Capture the cell that displays the provided text and extract its (X, Y) central coordinate. 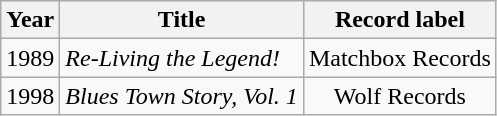
Blues Town Story, Vol. 1 (182, 96)
Year (30, 20)
Title (182, 20)
Matchbox Records (400, 58)
Re-Living the Legend! (182, 58)
Wolf Records (400, 96)
1989 (30, 58)
Record label (400, 20)
1998 (30, 96)
